Search for the cell housing the specified text and yield its [X, Y] center coordinate. 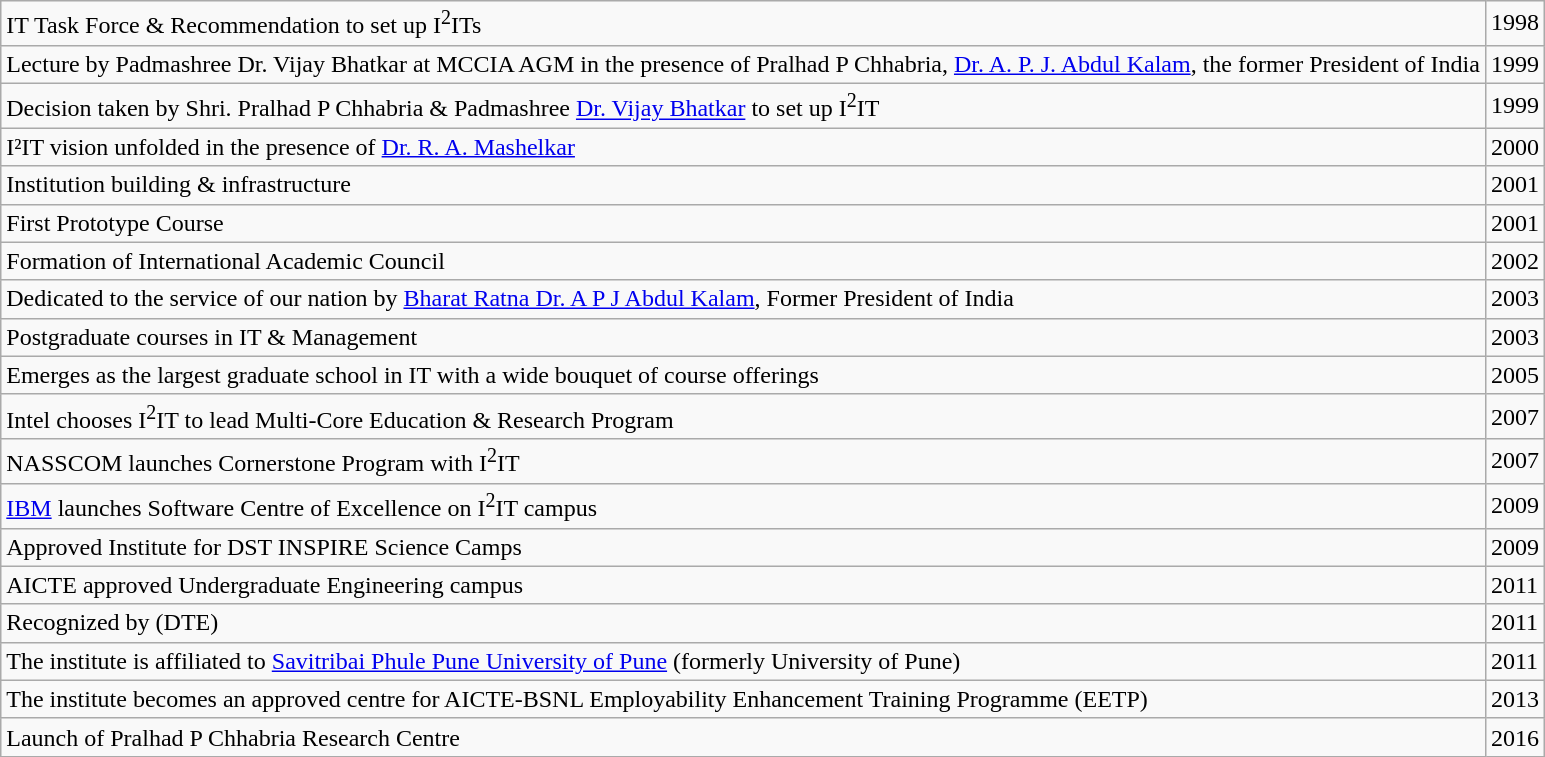
Decision taken by Shri. Pralhad P Chhabria & Padmashree Dr. Vijay Bhatkar to set up I2IT [744, 106]
IT Task Force & Recommendation to set up I2ITs [744, 24]
I²IT vision unfolded in the presence of Dr. R. A. Mashelkar [744, 147]
1998 [1514, 24]
The institute is affiliated to Savitribai Phule Pune University of Pune (formerly University of Pune) [744, 661]
Postgraduate courses in IT & Management [744, 337]
The institute becomes an approved centre for AICTE-BSNL Employability Enhancement Training Programme (EETP) [744, 699]
AICTE approved Undergraduate Engineering campus [744, 585]
First Prototype Course [744, 223]
NASSCOM launches Cornerstone Program with I2IT [744, 462]
Intel chooses I2IT to lead Multi-Core Education & Research Program [744, 416]
2002 [1514, 261]
2013 [1514, 699]
Launch of Pralhad P Chhabria Research Centre [744, 737]
Emerges as the largest graduate school in IT with a wide bouquet of course offerings [744, 375]
Formation of International Academic Council [744, 261]
Recognized by (DTE) [744, 623]
Lecture by Padmashree Dr. Vijay Bhatkar at MCCIA AGM in the presence of Pralhad P Chhabria, Dr. A. P. J. Abdul Kalam, the former President of India [744, 64]
Approved Institute for DST INSPIRE Science Camps [744, 547]
Institution building & infrastructure [744, 185]
Dedicated to the service of our nation by Bharat Ratna Dr. A P J Abdul Kalam, Former President of India [744, 299]
2000 [1514, 147]
2005 [1514, 375]
2016 [1514, 737]
IBM launches Software Centre of Excellence on I2IT campus [744, 506]
